Return the [x, y] coordinate for the center point of the cell that contains the specified text.  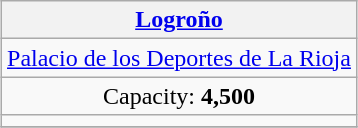
Logroño [180, 20]
Capacity: 4,500 [180, 96]
Palacio de los Deportes de La Rioja [180, 58]
